Determine the [x, y] coordinate at the center of the cell enclosing the given text.  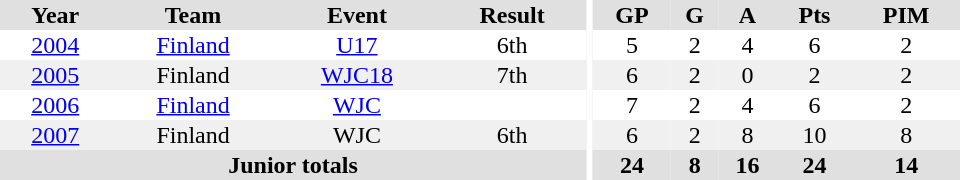
10 [815, 135]
Junior totals [293, 165]
U17 [357, 45]
2006 [55, 105]
WJC18 [357, 75]
G [694, 15]
A [747, 15]
PIM [906, 15]
2005 [55, 75]
Year [55, 15]
2007 [55, 135]
Result [512, 15]
16 [747, 165]
2004 [55, 45]
5 [632, 45]
14 [906, 165]
Team [192, 15]
Pts [815, 15]
Event [357, 15]
7 [632, 105]
0 [747, 75]
GP [632, 15]
7th [512, 75]
